Provide the [X, Y] coordinate of the cell's center where the given text is located.  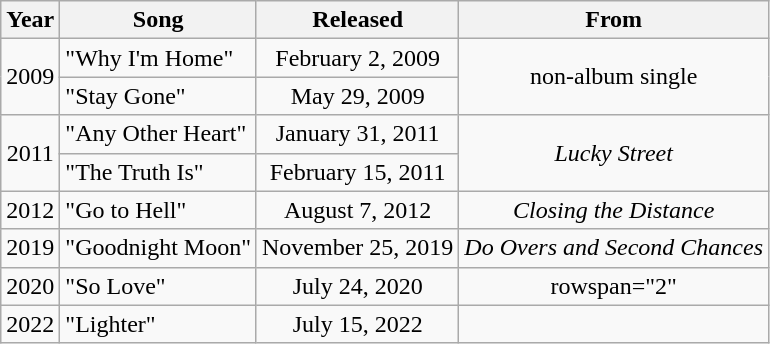
Closing the Distance [614, 210]
"Stay Gone" [158, 96]
rowspan="2" [614, 286]
Lucky Street [614, 153]
2009 [30, 77]
Released [357, 20]
"Why I'm Home" [158, 58]
Song [158, 20]
February 15, 2011 [357, 172]
November 25, 2019 [357, 248]
"Goodnight Moon" [158, 248]
July 15, 2022 [357, 324]
2012 [30, 210]
"So Love" [158, 286]
non-album single [614, 77]
"Any Other Heart" [158, 134]
2022 [30, 324]
From [614, 20]
May 29, 2009 [357, 96]
2011 [30, 153]
"Lighter" [158, 324]
August 7, 2012 [357, 210]
"Go to Hell" [158, 210]
Year [30, 20]
January 31, 2011 [357, 134]
2020 [30, 286]
February 2, 2009 [357, 58]
2019 [30, 248]
July 24, 2020 [357, 286]
Do Overs and Second Chances [614, 248]
"The Truth Is" [158, 172]
